Locate the cell with the specified text and output its (x, y) center coordinate. 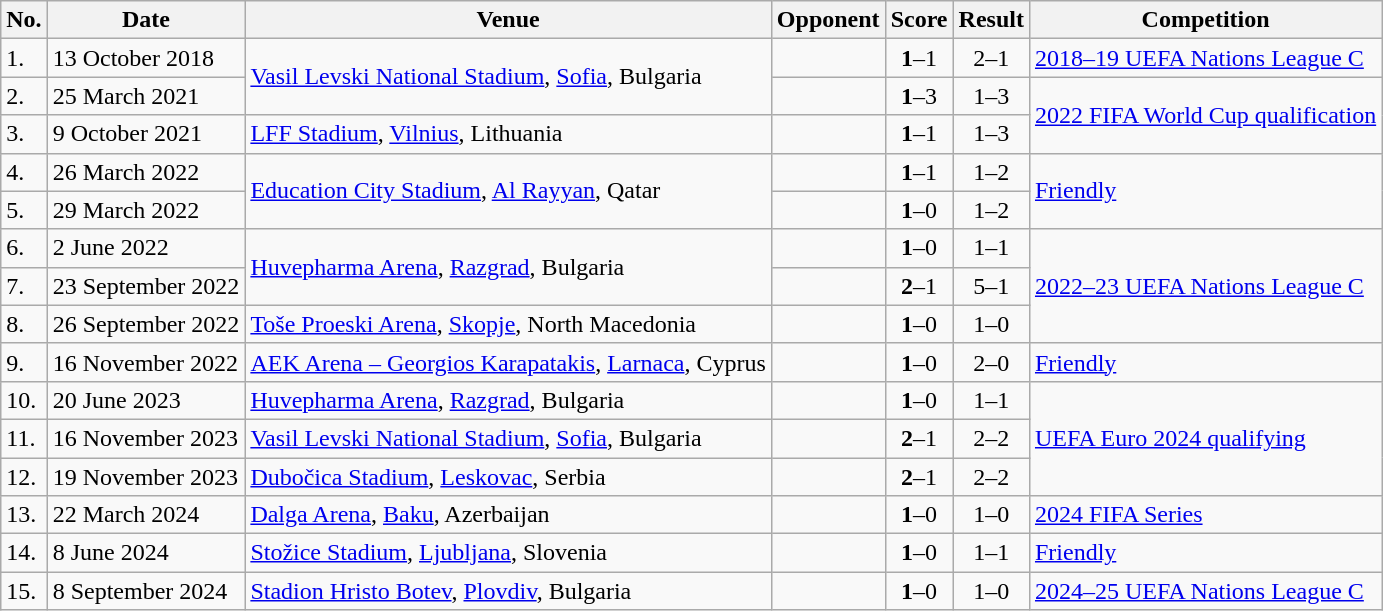
11. (24, 438)
9 October 2021 (146, 134)
UEFA Euro 2024 qualifying (1205, 438)
Toše Proeski Arena, Skopje, North Macedonia (508, 324)
2–0 (991, 362)
9. (24, 362)
4. (24, 172)
Score (919, 20)
14. (24, 553)
2024 FIFA Series (1205, 515)
12. (24, 477)
5–1 (991, 286)
2024–25 UEFA Nations League C (1205, 591)
26 September 2022 (146, 324)
8 June 2024 (146, 553)
25 March 2021 (146, 96)
15. (24, 591)
2. (24, 96)
Date (146, 20)
2022–23 UEFA Nations League C (1205, 286)
16 November 2023 (146, 438)
LFF Stadium, Vilnius, Lithuania (508, 134)
23 September 2022 (146, 286)
Dubočica Stadium, Leskovac, Serbia (508, 477)
AEK Arena – Georgios Karapatakis, Larnaca, Cyprus (508, 362)
29 March 2022 (146, 210)
Dalga Arena, Baku, Azerbaijan (508, 515)
7. (24, 286)
22 March 2024 (146, 515)
3. (24, 134)
8. (24, 324)
Result (991, 20)
19 November 2023 (146, 477)
2022 FIFA World Cup qualification (1205, 115)
2018–19 UEFA Nations League C (1205, 58)
20 June 2023 (146, 400)
1. (24, 58)
Stožice Stadium, Ljubljana, Slovenia (508, 553)
Venue (508, 20)
6. (24, 248)
2 June 2022 (146, 248)
8 September 2024 (146, 591)
5. (24, 210)
26 March 2022 (146, 172)
Stadion Hristo Botev, Plovdiv, Bulgaria (508, 591)
13. (24, 515)
10. (24, 400)
16 November 2022 (146, 362)
Education City Stadium, Al Rayyan, Qatar (508, 191)
Competition (1205, 20)
Opponent (828, 20)
No. (24, 20)
13 October 2018 (146, 58)
